Detect which cell encompasses the target text, then output its (x, y) center coordinate. 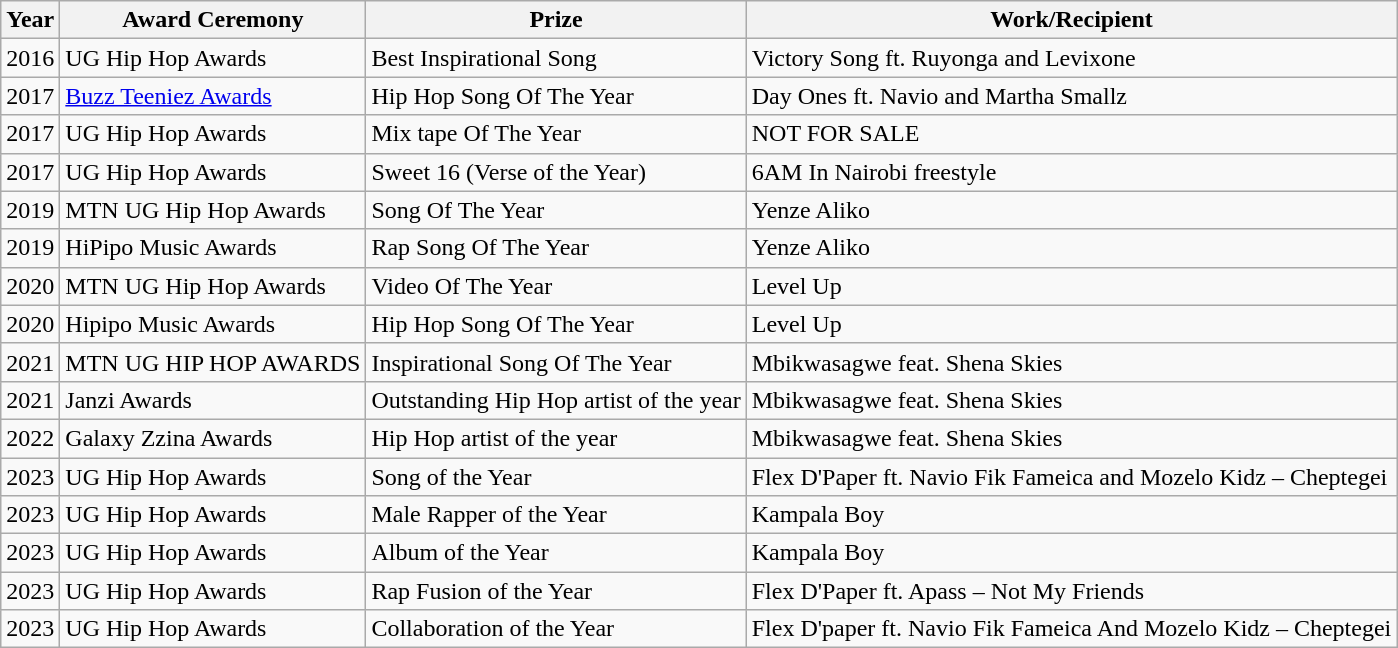
Rap Song Of The Year (556, 248)
Video Of The Year (556, 286)
2016 (30, 58)
Flex D'Paper ft. Apass – Not My Friends (1072, 591)
HiPipo Music Awards (213, 248)
Award Ceremony (213, 20)
NOT FOR SALE (1072, 134)
Hipipo Music Awards (213, 324)
Album of the Year (556, 553)
Song of the Year (556, 477)
Song Of The Year (556, 210)
Prize (556, 20)
Male Rapper of the Year (556, 515)
Flex D'Paper ft. Navio Fik Fameica and Mozelo Kidz – Cheptegei (1072, 477)
Galaxy Zzina Awards (213, 438)
Rap Fusion of the Year (556, 591)
Flex D'paper ft. Navio Fik Fameica And Mozelo Kidz – Cheptegei (1072, 629)
Collaboration of the Year (556, 629)
Sweet 16 (Verse of the Year) (556, 172)
Hip Hop artist of the year (556, 438)
Best Inspirational Song (556, 58)
Mix tape Of The Year (556, 134)
Outstanding Hip Hop artist of the year (556, 400)
2022 (30, 438)
Day Ones ft. Navio and Martha Smallz (1072, 96)
Year (30, 20)
Buzz Teeniez Awards (213, 96)
Work/Recipient (1072, 20)
Inspirational Song Of The Year (556, 362)
MTN UG HIP HOP AWARDS (213, 362)
Janzi Awards (213, 400)
Victory Song ft. Ruyonga and Levixone (1072, 58)
6AM In Nairobi freestyle (1072, 172)
